Detect which cell encompasses the target text, then output its (X, Y) center coordinate. 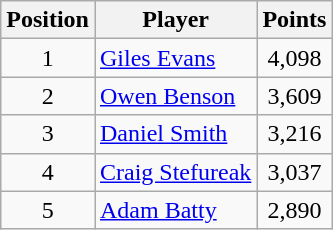
3 (48, 134)
1 (48, 58)
2 (48, 96)
Player (175, 20)
Daniel Smith (175, 134)
Adam Batty (175, 210)
Points (294, 20)
3,609 (294, 96)
Giles Evans (175, 58)
Position (48, 20)
Craig Stefureak (175, 172)
4 (48, 172)
4,098 (294, 58)
2,890 (294, 210)
5 (48, 210)
3,216 (294, 134)
Owen Benson (175, 96)
3,037 (294, 172)
